Determine the (x, y) coordinate at the center of the cell enclosing the given text.  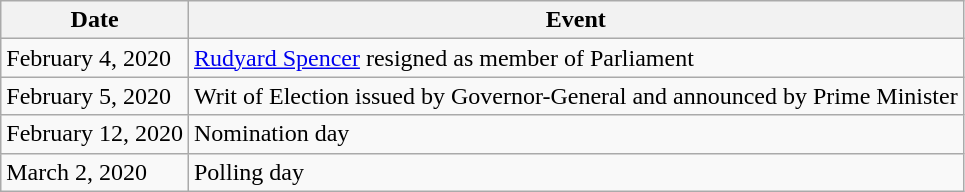
March 2, 2020 (95, 172)
Polling day (576, 172)
Event (576, 20)
Rudyard Spencer resigned as member of Parliament (576, 58)
February 5, 2020 (95, 96)
Nomination day (576, 134)
February 12, 2020 (95, 134)
Date (95, 20)
February 4, 2020 (95, 58)
Writ of Election issued by Governor-General and announced by Prime Minister (576, 96)
